For the text-containing cell, return its midpoint in (X, Y) coordinate format. 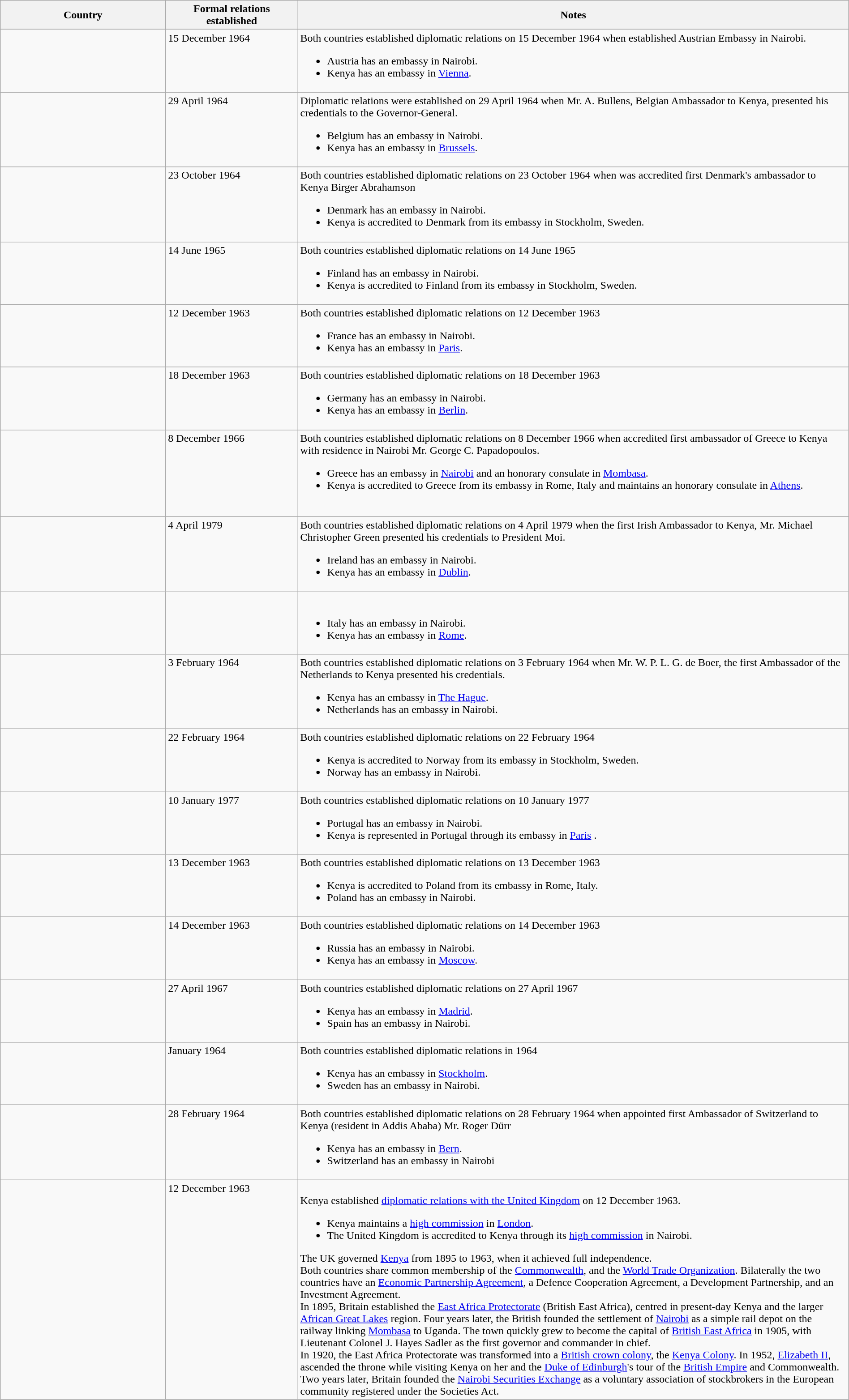
10 January 1977 (232, 823)
January 1964 (232, 1074)
Notes (573, 15)
Both countries established diplomatic relations in 1964Kenya has an embassy in Stockholm.Sweden has an embassy in Nairobi. (573, 1074)
4 April 1979 (232, 554)
Both countries established diplomatic relations on 27 April 1967Kenya has an embassy in Madrid.Spain has an embassy in Nairobi. (573, 1011)
15 December 1964 (232, 61)
Italy has an embassy in Nairobi.Kenya has an embassy in Rome. (573, 623)
13 December 1963 (232, 886)
27 April 1967 (232, 1011)
Both countries established diplomatic relations on 14 December 1963Russia has an embassy in Nairobi.Kenya has an embassy in Moscow. (573, 948)
23 October 1964 (232, 204)
3 February 1964 (232, 691)
8 December 1966 (232, 473)
14 June 1965 (232, 273)
Formal relations established (232, 15)
Country (83, 15)
22 February 1964 (232, 760)
29 April 1964 (232, 130)
18 December 1963 (232, 398)
Both countries established diplomatic relations on 18 December 1963Germany has an embassy in Nairobi.Kenya has an embassy in Berlin. (573, 398)
Both countries established diplomatic relations on 12 December 1963France has an embassy in Nairobi.Kenya has an embassy in Paris. (573, 336)
14 December 1963 (232, 948)
28 February 1964 (232, 1142)
